Determine the [X, Y] coordinate at the center of the cell enclosing the given text.  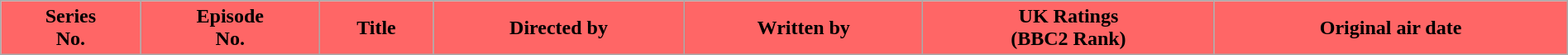
Directed by [559, 28]
Original air date [1391, 28]
SeriesNo. [71, 28]
UK Ratings(BBC2 Rank) [1068, 28]
Written by [804, 28]
Title [375, 28]
EpisodeNo. [230, 28]
